Extract the [x, y] coordinate from the center of the cell holding the provided text.  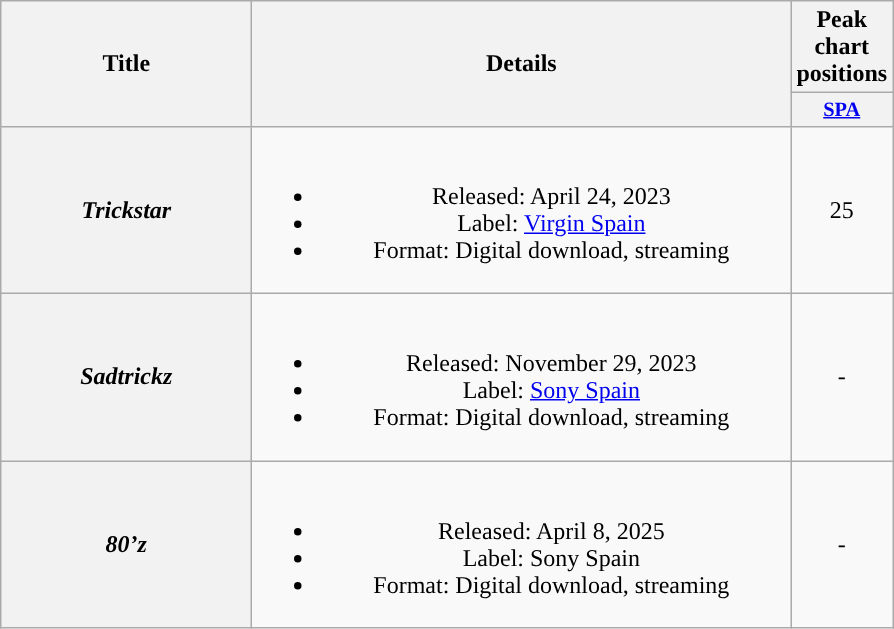
Released: November 29, 2023Label: Sony SpainFormat: Digital download, streaming [522, 378]
Released: April 24, 2023Label: Virgin SpainFormat: Digital download, streaming [522, 210]
Released: April 8, 2025Label: Sony SpainFormat: Digital download, streaming [522, 544]
80’z [126, 544]
25 [842, 210]
Sadtrickz [126, 378]
Title [126, 64]
SPA [842, 110]
Peak chart positions [842, 47]
Details [522, 64]
Trickstar [126, 210]
